Provide the (x, y) coordinate of the cell's center where the given text is located.  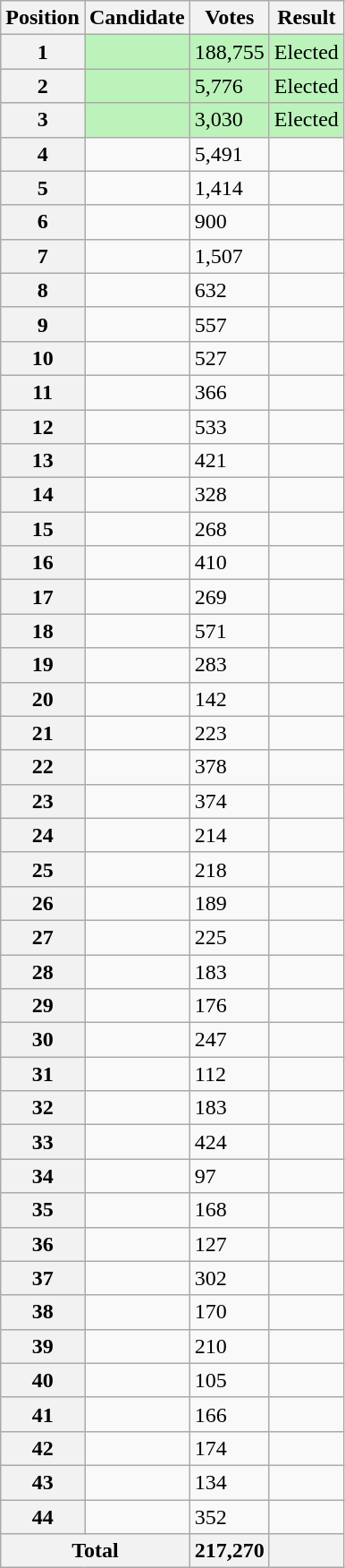
168 (229, 1210)
1,507 (229, 256)
142 (229, 699)
29 (43, 1006)
378 (229, 767)
533 (229, 427)
10 (43, 358)
283 (229, 665)
352 (229, 1517)
5,491 (229, 154)
112 (229, 1074)
217,270 (229, 1551)
1,414 (229, 188)
269 (229, 597)
214 (229, 835)
24 (43, 835)
20 (43, 699)
21 (43, 733)
43 (43, 1482)
366 (229, 392)
268 (229, 529)
Result (306, 18)
Votes (229, 18)
16 (43, 563)
127 (229, 1244)
22 (43, 767)
4 (43, 154)
176 (229, 1006)
189 (229, 903)
11 (43, 392)
424 (229, 1142)
40 (43, 1380)
374 (229, 801)
7 (43, 256)
18 (43, 631)
19 (43, 665)
3,030 (229, 120)
32 (43, 1108)
31 (43, 1074)
23 (43, 801)
35 (43, 1210)
38 (43, 1312)
25 (43, 869)
39 (43, 1346)
557 (229, 324)
28 (43, 971)
247 (229, 1040)
2 (43, 86)
1 (43, 52)
97 (229, 1176)
Candidate (137, 18)
42 (43, 1448)
527 (229, 358)
34 (43, 1176)
166 (229, 1414)
Total (96, 1551)
27 (43, 937)
Position (43, 18)
170 (229, 1312)
5,776 (229, 86)
30 (43, 1040)
188,755 (229, 52)
15 (43, 529)
14 (43, 495)
33 (43, 1142)
218 (229, 869)
328 (229, 495)
8 (43, 290)
37 (43, 1278)
3 (43, 120)
900 (229, 222)
17 (43, 597)
225 (229, 937)
36 (43, 1244)
410 (229, 563)
421 (229, 461)
44 (43, 1517)
174 (229, 1448)
210 (229, 1346)
105 (229, 1380)
26 (43, 903)
13 (43, 461)
302 (229, 1278)
571 (229, 631)
41 (43, 1414)
6 (43, 222)
9 (43, 324)
632 (229, 290)
12 (43, 427)
134 (229, 1482)
223 (229, 733)
5 (43, 188)
